For the text-containing cell, return its midpoint in [X, Y] coordinate format. 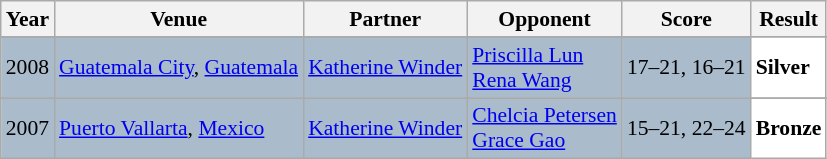
Venue [178, 19]
Opponent [544, 19]
Puerto Vallarta, Mexico [178, 128]
Guatemala City, Guatemala [178, 68]
Chelcia Petersen Grace Gao [544, 128]
2007 [28, 128]
Result [789, 19]
2008 [28, 68]
Year [28, 19]
Partner [385, 19]
Priscilla Lun Rena Wang [544, 68]
17–21, 16–21 [686, 68]
Bronze [789, 128]
Score [686, 19]
15–21, 22–24 [686, 128]
Silver [789, 68]
